Detect which cell encompasses the target text, then output its [x, y] center coordinate. 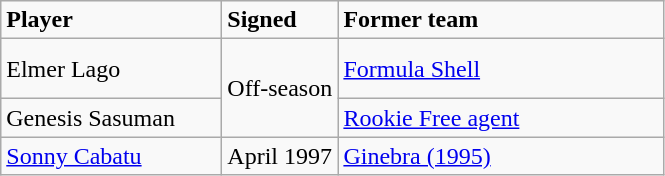
Ginebra (1995) [501, 156]
Signed [280, 20]
Off-season [280, 88]
Sonny Cabatu [112, 156]
Elmer Lago [112, 69]
Rookie Free agent [501, 118]
Formula Shell [501, 69]
Genesis Sasuman [112, 118]
Former team [501, 20]
Player [112, 20]
April 1997 [280, 156]
